Find where the given text appears and provide that cell's center as (X, Y) coordinate. 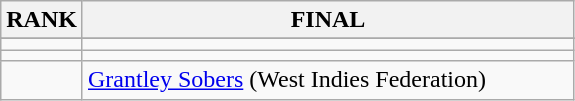
RANK (42, 20)
Grantley Sobers (West Indies Federation) (328, 80)
FINAL (328, 20)
